Return the [X, Y] coordinate for the center point of the cell that contains the specified text.  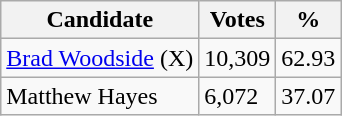
62.93 [308, 58]
Matthew Hayes [100, 96]
6,072 [238, 96]
Votes [238, 20]
Brad Woodside (X) [100, 58]
% [308, 20]
37.07 [308, 96]
Candidate [100, 20]
10,309 [238, 58]
